Capture the cell that displays the provided text and extract its (X, Y) central coordinate. 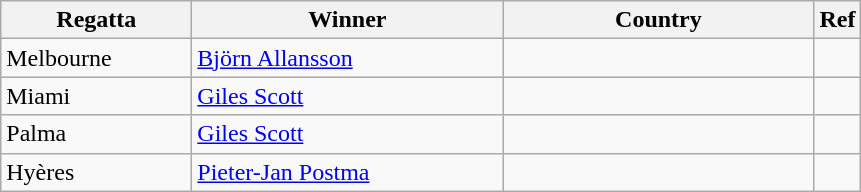
Miami (96, 96)
Winner (348, 20)
Palma (96, 134)
Björn Allansson (348, 58)
Country (658, 20)
Melbourne (96, 58)
Hyères (96, 172)
Ref (838, 20)
Pieter-Jan Postma (348, 172)
Regatta (96, 20)
